Provide the [x, y] coordinate of the cell's center where the given text is located.  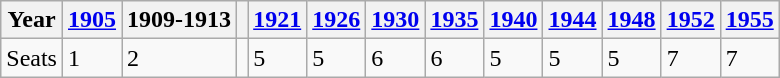
1952 [690, 20]
1 [92, 58]
1921 [278, 20]
1955 [750, 20]
1926 [336, 20]
Seats [32, 58]
1944 [572, 20]
1909-1913 [180, 20]
1935 [454, 20]
1930 [396, 20]
2 [180, 58]
1905 [92, 20]
Year [32, 20]
1948 [632, 20]
1940 [514, 20]
